Pinpoint the cell where the given text exists, returning its (X, Y) midpoint coordinate. 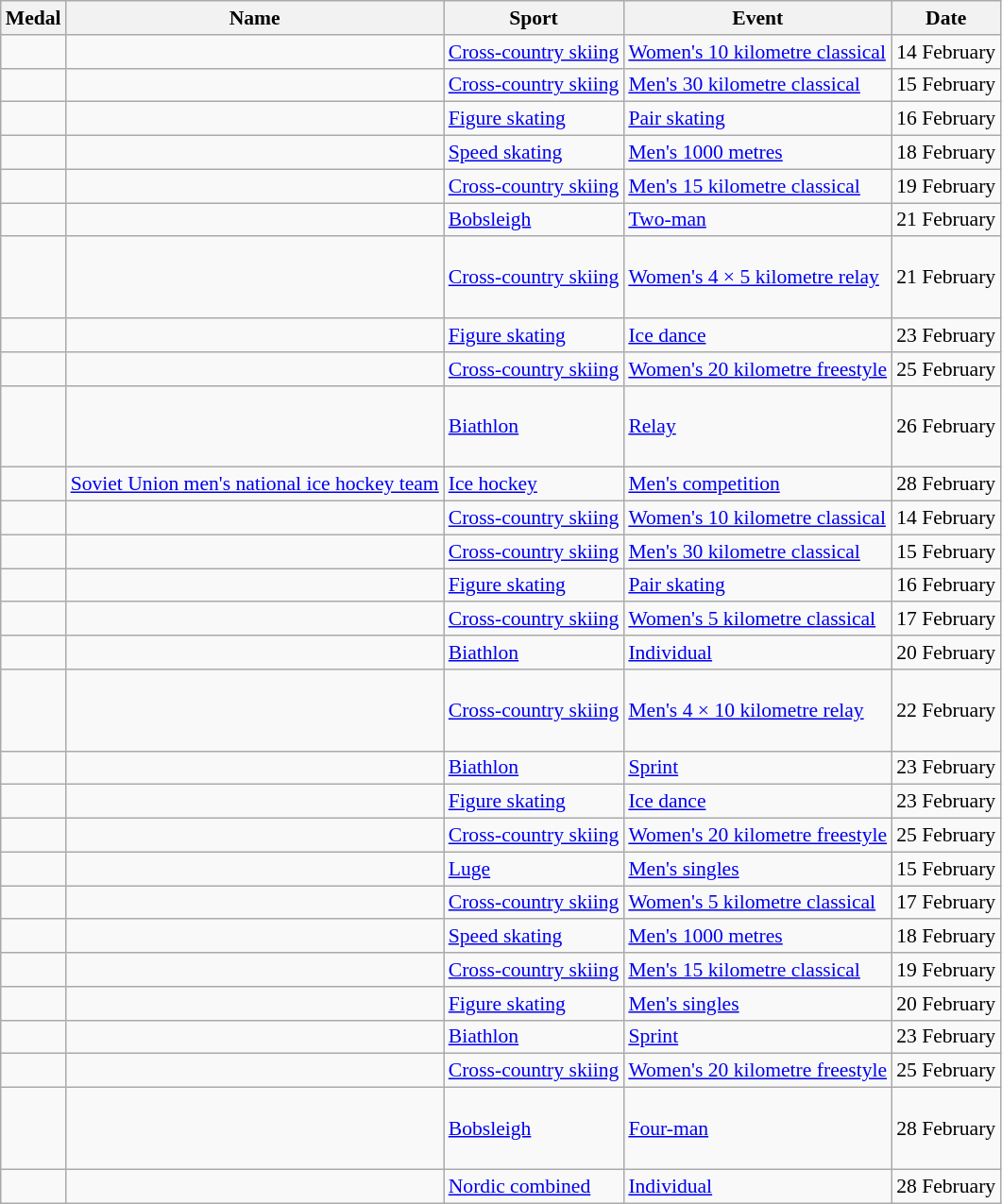
Name (255, 18)
Relay (757, 427)
Event (757, 18)
26 February (946, 427)
22 February (946, 710)
Luge (535, 869)
Two-man (757, 220)
Date (946, 18)
Soviet Union men's national ice hockey team (255, 484)
Men's competition (757, 484)
Ice hockey (535, 484)
Four-man (757, 1129)
Men's 4 × 10 kilometre relay (757, 710)
Nordic combined (535, 1186)
Medal (34, 18)
Sport (535, 18)
Women's 4 × 5 kilometre relay (757, 278)
